Capture the cell that displays the provided text and extract its [x, y] central coordinate. 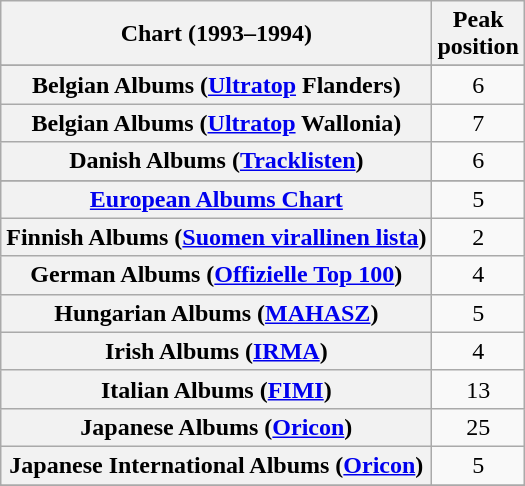
Hungarian Albums (MAHASZ) [216, 313]
Danish Albums (Tracklisten) [216, 161]
13 [478, 389]
Chart (1993–1994) [216, 34]
Peakposition [478, 34]
Belgian Albums (Ultratop Wallonia) [216, 123]
Japanese Albums (Oricon) [216, 427]
7 [478, 123]
European Albums Chart [216, 199]
Italian Albums (FIMI) [216, 389]
Irish Albums (IRMA) [216, 351]
Finnish Albums (Suomen virallinen lista) [216, 237]
2 [478, 237]
25 [478, 427]
German Albums (Offizielle Top 100) [216, 275]
Japanese International Albums (Oricon) [216, 465]
Belgian Albums (Ultratop Flanders) [216, 85]
